Return the (X, Y) coordinate for the center point of the cell that contains the specified text.  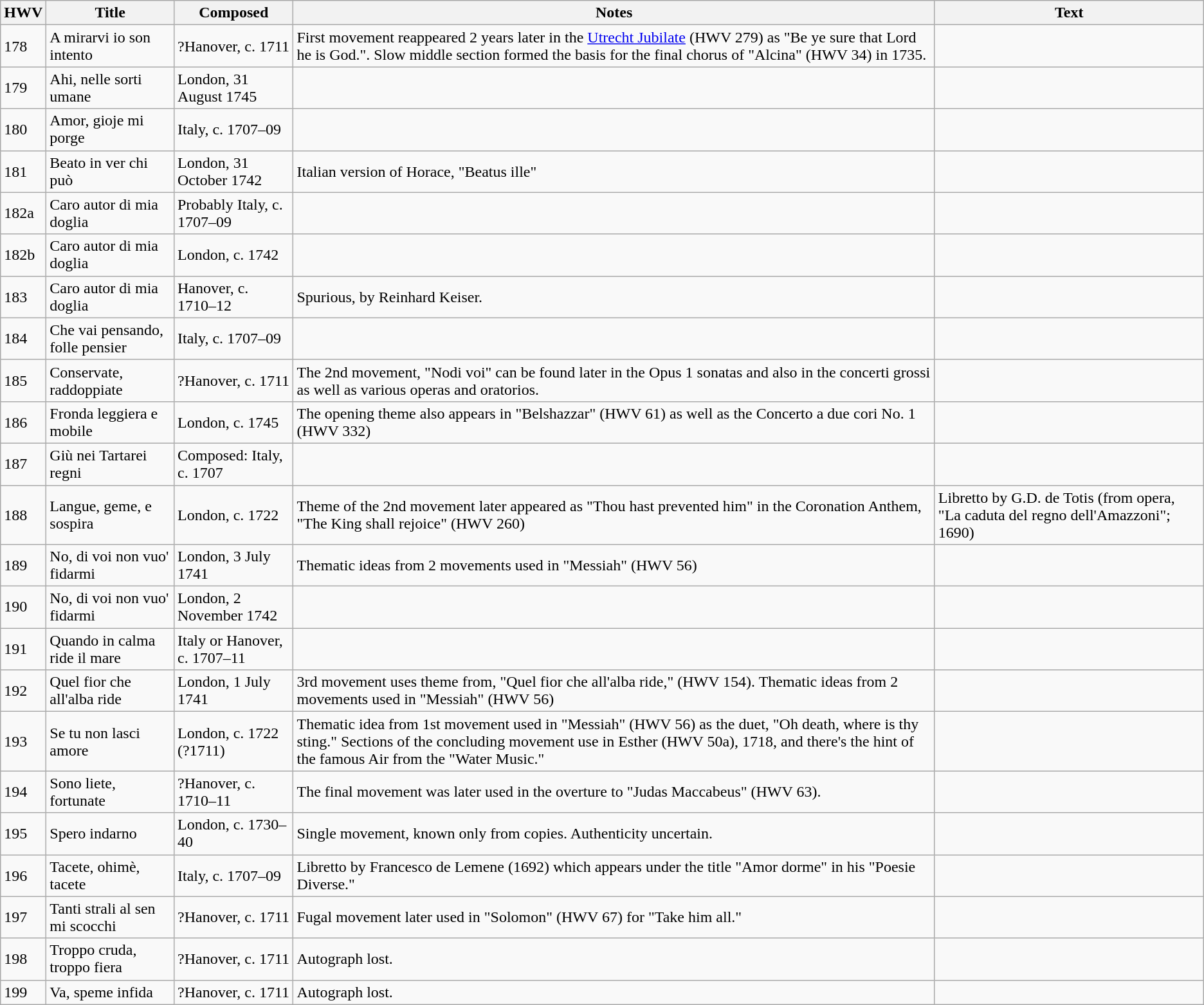
Beato in ver chi può (111, 171)
197 (23, 917)
198 (23, 959)
London, c. 1742 (233, 255)
Italian version of Horace, "Beatus ille" (614, 171)
181 (23, 171)
Spurious, by Reinhard Keiser. (614, 297)
HWV (23, 13)
London, c. 1722 (?1711) (233, 741)
182a (23, 213)
Hanover, c. 1710–12 (233, 297)
Amor, gioje mi porge (111, 130)
195 (23, 833)
186 (23, 422)
Conservate, raddoppiate (111, 381)
Composed (233, 13)
Notes (614, 13)
Fronda leggiera e mobile (111, 422)
London, 31 October 1742 (233, 171)
192 (23, 691)
London, 2 November 1742 (233, 607)
Quando in calma ride il mare (111, 649)
183 (23, 297)
Troppo cruda, troppo fiera (111, 959)
Quel fior che all'alba ride (111, 691)
London, 1 July 1741 (233, 691)
Spero indarno (111, 833)
?Hanover, c. 1710–11 (233, 792)
London, c. 1722 (233, 514)
London, 3 July 1741 (233, 566)
The final movement was later used in the overture to "Judas Maccabeus" (HWV 63). (614, 792)
178 (23, 46)
184 (23, 338)
191 (23, 649)
London, c. 1730–40 (233, 833)
Tacete, ohimè, tacete (111, 876)
Text (1069, 13)
190 (23, 607)
196 (23, 876)
Fugal movement later used in "Solomon" (HWV 67) for "Take him all." (614, 917)
Va, speme infida (111, 992)
189 (23, 566)
199 (23, 992)
Title (111, 13)
Ahi, nelle sorti umane (111, 87)
Theme of the 2nd movement later appeared as "Thou hast prevented him" in the Coronation Anthem, "The King shall rejoice" (HWV 260) (614, 514)
187 (23, 464)
3rd movement uses theme from, "Quel fior che all'alba ride," (HWV 154). Thematic ideas from 2 movements used in "Messiah" (HWV 56) (614, 691)
The 2nd movement, "Nodi voi" can be found later in the Opus 1 sonatas and also in the concerti grossi as well as various operas and oratorios. (614, 381)
185 (23, 381)
Libretto by G.D. de Totis (from opera, "La caduta del regno dell'Amazzoni"; 1690) (1069, 514)
Tanti strali al sen mi scocchi (111, 917)
Libretto by Francesco de Lemene (1692) which appears under the title "Amor dorme" in his "Poesie Diverse." (614, 876)
Giù nei Tartarei regni (111, 464)
179 (23, 87)
Thematic ideas from 2 movements used in "Messiah" (HWV 56) (614, 566)
180 (23, 130)
Single movement, known only from copies. Authenticity uncertain. (614, 833)
London, 31 August 1745 (233, 87)
Probably Italy, c. 1707–09 (233, 213)
Composed: Italy, c. 1707 (233, 464)
Italy or Hanover, c. 1707–11 (233, 649)
The opening theme also appears in "Belshazzar" (HWV 61) as well as the Concerto a due cori No. 1 (HWV 332) (614, 422)
188 (23, 514)
193 (23, 741)
Langue, geme, e sospira (111, 514)
Se tu non lasci amore (111, 741)
London, c. 1745 (233, 422)
Che vai pensando, folle pensier (111, 338)
182b (23, 255)
194 (23, 792)
Sono liete, fortunate (111, 792)
A mirarvi io son intento (111, 46)
